Pinpoint the cell where the given text exists, returning its [X, Y] midpoint coordinate. 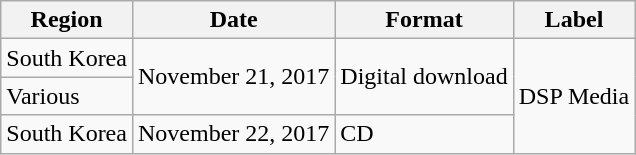
November 21, 2017 [233, 77]
November 22, 2017 [233, 134]
Label [574, 20]
Date [233, 20]
Various [67, 96]
DSP Media [574, 96]
Format [424, 20]
Region [67, 20]
Digital download [424, 77]
CD [424, 134]
